Return (X, Y) of the center of cell containing provided text 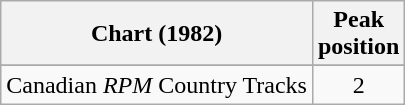
Canadian RPM Country Tracks (157, 85)
Peakposition (358, 34)
Chart (1982) (157, 34)
2 (358, 85)
